Detect which cell encompasses the target text, then output its [x, y] center coordinate. 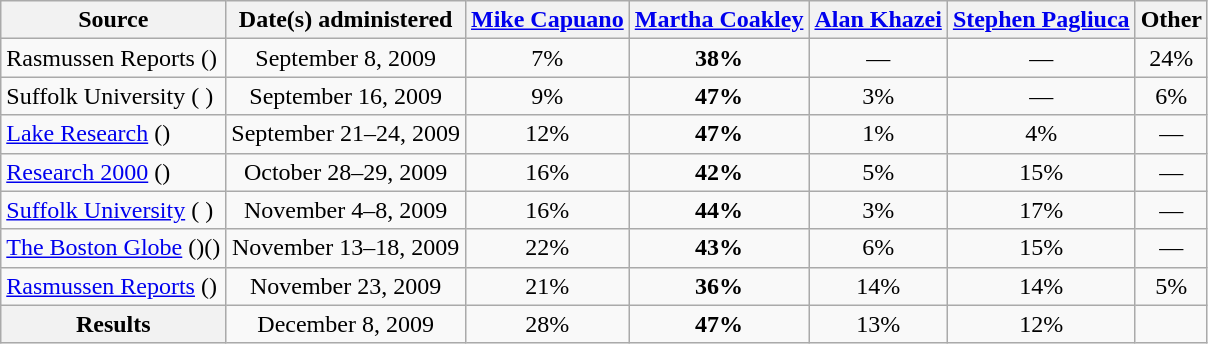
September 8, 2009 [346, 58]
28% [547, 324]
Martha Coakley [719, 20]
24% [1171, 58]
Stephen Pagliuca [1041, 20]
22% [547, 248]
The Boston Globe ()() [114, 248]
42% [719, 172]
November 23, 2009 [346, 286]
1% [878, 134]
7% [547, 58]
September 21–24, 2009 [346, 134]
21% [547, 286]
4% [1041, 134]
17% [1041, 210]
13% [878, 324]
November 4–8, 2009 [346, 210]
Date(s) administered [346, 20]
Results [114, 324]
9% [547, 96]
October 28–29, 2009 [346, 172]
Mike Capuano [547, 20]
38% [719, 58]
Source [114, 20]
Alan Khazei [878, 20]
December 8, 2009 [346, 324]
43% [719, 248]
Lake Research () [114, 134]
36% [719, 286]
November 13–18, 2009 [346, 248]
44% [719, 210]
September 16, 2009 [346, 96]
Other [1171, 20]
Research 2000 () [114, 172]
